Identify which cell holds the provided text, then report its [x, y] central coordinate. 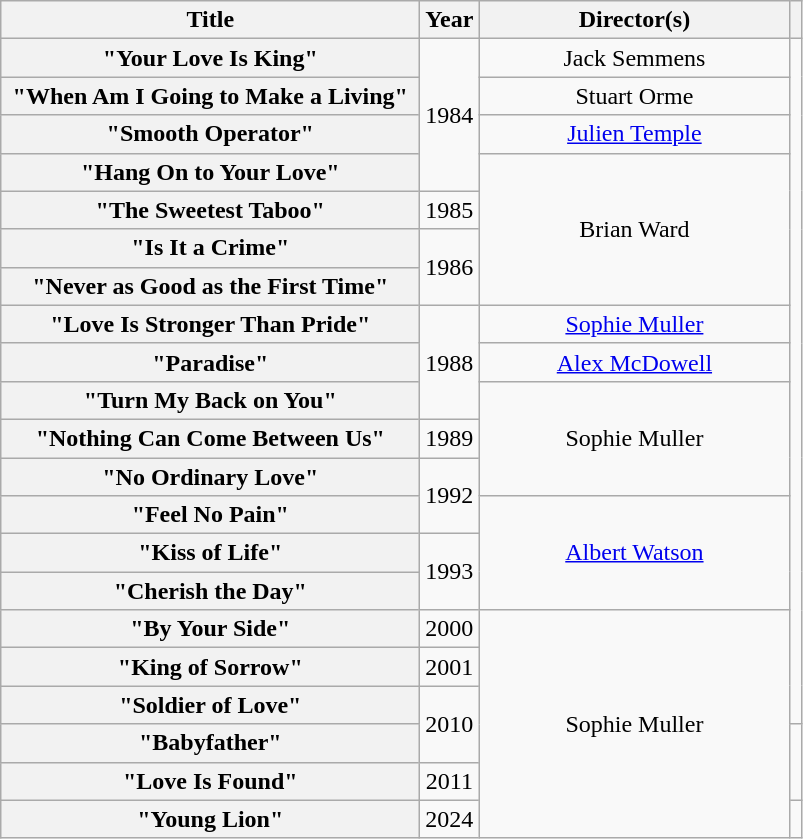
"By Your Side" [210, 629]
1985 [450, 210]
1989 [450, 438]
2011 [450, 781]
1984 [450, 115]
Brian Ward [634, 229]
"Love Is Stronger Than Pride" [210, 324]
"Paradise" [210, 362]
"No Ordinary Love" [210, 477]
Alex McDowell [634, 362]
2010 [450, 724]
"Your Love Is King" [210, 58]
"Is It a Crime" [210, 248]
1988 [450, 362]
2024 [450, 819]
"Babyfather" [210, 743]
"Soldier of Love" [210, 705]
"Cherish the Day" [210, 591]
"Feel No Pain" [210, 515]
Jack Semmens [634, 58]
"King of Sorrow" [210, 667]
"The Sweetest Taboo" [210, 210]
"Young Lion" [210, 819]
"Nothing Can Come Between Us" [210, 438]
1992 [450, 496]
Stuart Orme [634, 96]
2001 [450, 667]
Julien Temple [634, 134]
"When Am I Going to Make a Living" [210, 96]
1986 [450, 267]
Year [450, 20]
"Never as Good as the First Time" [210, 286]
"Turn My Back on You" [210, 400]
"Kiss of Life" [210, 553]
"Hang On to Your Love" [210, 172]
"Smooth Operator" [210, 134]
2000 [450, 629]
Title [210, 20]
1993 [450, 572]
Director(s) [634, 20]
Albert Watson [634, 553]
"Love Is Found" [210, 781]
